Capture the cell that displays the provided text and extract its (X, Y) central coordinate. 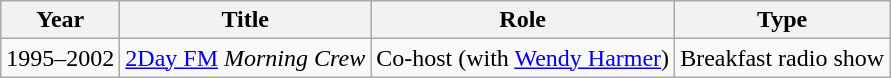
1995–2002 (60, 58)
Type (782, 20)
Year (60, 20)
Role (523, 20)
Co-host (with Wendy Harmer) (523, 58)
Title (246, 20)
2Day FM Morning Crew (246, 58)
Breakfast radio show (782, 58)
